From the cell containing the given text, extract its center point as [X, Y] coordinate. 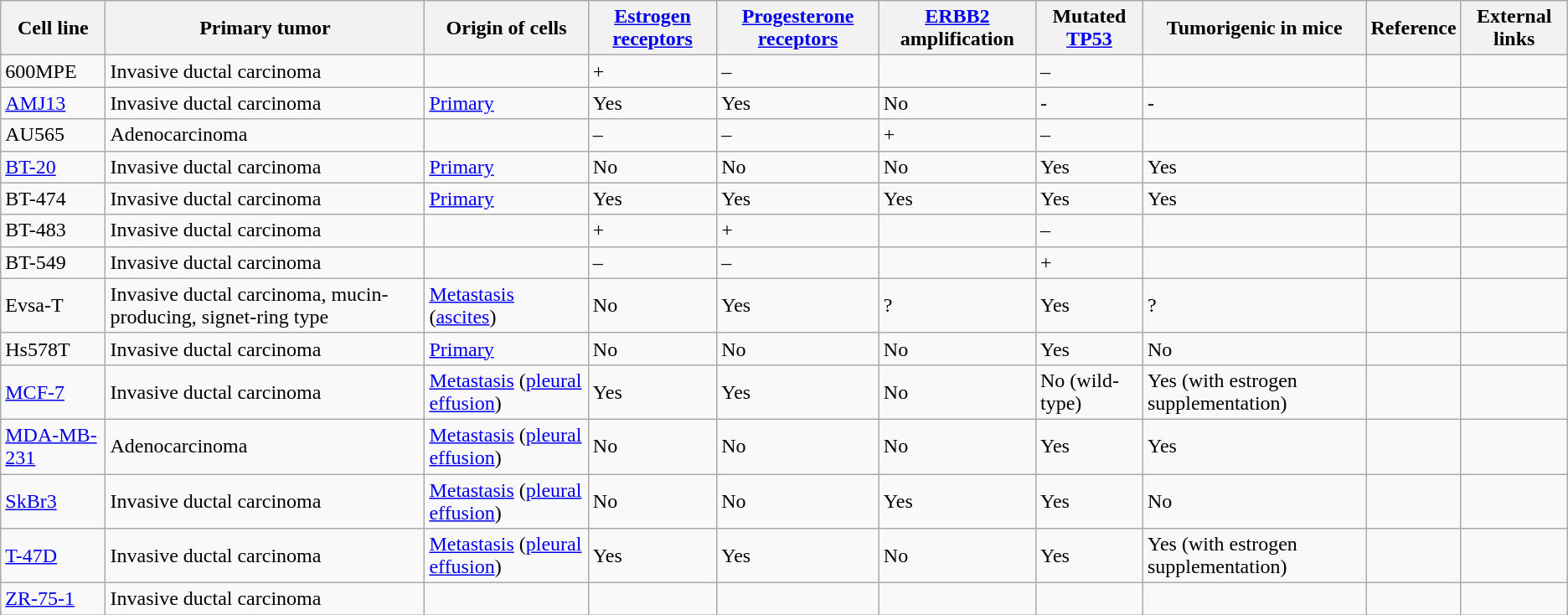
Invasive ductal carcinoma, mucin-producing, signet-ring type [265, 305]
T-47D [54, 556]
ZR-75-1 [54, 599]
BT-483 [54, 230]
Evsa-T [54, 305]
Mutated TP53 [1089, 28]
MDA-MB-231 [54, 446]
External links [1514, 28]
No (wild-type) [1089, 392]
AMJ13 [54, 103]
Tumorigenic in mice [1255, 28]
Estrogen receptors [652, 28]
Cell line [54, 28]
BT-474 [54, 199]
ERBB2 amplification [957, 28]
MCF-7 [54, 392]
600MPE [54, 71]
Hs578T [54, 349]
Origin of cells [506, 28]
BT-549 [54, 262]
SkBr3 [54, 501]
BT-20 [54, 167]
Reference [1414, 28]
AU565 [54, 135]
Primary tumor [265, 28]
Metastasis (ascites) [506, 305]
Progesterone receptors [798, 28]
